Return (X, Y) of the center of cell containing provided text 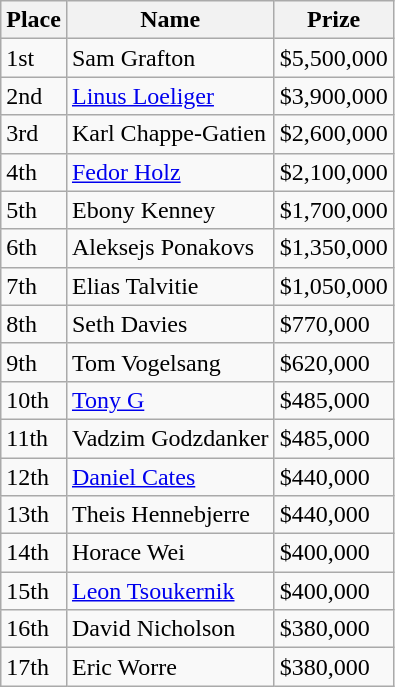
7th (34, 286)
13th (34, 515)
6th (34, 248)
4th (34, 172)
Leon Tsoukernik (170, 591)
Ebony Kenney (170, 210)
$770,000 (334, 324)
Tom Vogelsang (170, 362)
14th (34, 553)
Theis Hennebjerre (170, 515)
$2,100,000 (334, 172)
Horace Wei (170, 553)
$1,050,000 (334, 286)
16th (34, 629)
Aleksejs Ponakovs (170, 248)
$1,350,000 (334, 248)
8th (34, 324)
5th (34, 210)
Eric Worre (170, 667)
$2,600,000 (334, 134)
Elias Talvitie (170, 286)
Name (170, 20)
15th (34, 591)
$3,900,000 (334, 96)
Seth Davies (170, 324)
Prize (334, 20)
David Nicholson (170, 629)
Fedor Holz (170, 172)
3rd (34, 134)
12th (34, 477)
Place (34, 20)
$1,700,000 (334, 210)
17th (34, 667)
$620,000 (334, 362)
9th (34, 362)
$5,500,000 (334, 58)
10th (34, 400)
Tony G (170, 400)
Daniel Cates (170, 477)
1st (34, 58)
Vadzim Godzdanker (170, 438)
2nd (34, 96)
11th (34, 438)
Linus Loeliger (170, 96)
Sam Grafton (170, 58)
Karl Chappe-Gatien (170, 134)
